From the cell containing the given text, extract its center point as (X, Y) coordinate. 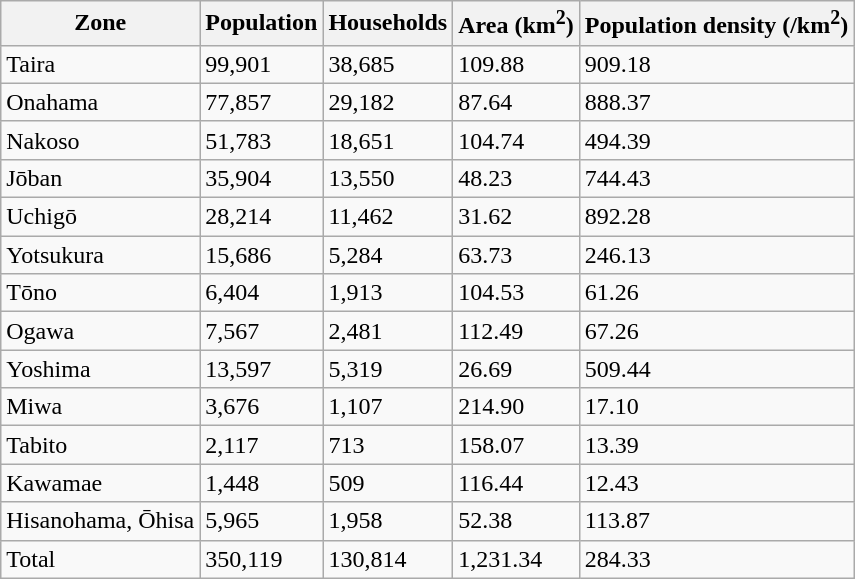
13,550 (388, 178)
1,107 (388, 407)
13.39 (716, 445)
28,214 (262, 217)
48.23 (516, 178)
713 (388, 445)
29,182 (388, 102)
Population density (/km2) (716, 24)
112.49 (516, 331)
1,913 (388, 293)
350,119 (262, 559)
5,319 (388, 369)
104.53 (516, 293)
Area (km2) (516, 24)
2,481 (388, 331)
17.10 (716, 407)
26.69 (516, 369)
109.88 (516, 64)
12.43 (716, 483)
5,965 (262, 521)
Tabito (100, 445)
Tōno (100, 293)
67.26 (716, 331)
Ogawa (100, 331)
Miwa (100, 407)
87.64 (516, 102)
7,567 (262, 331)
35,904 (262, 178)
Hisanohama, Ōhisa (100, 521)
13,597 (262, 369)
38,685 (388, 64)
509 (388, 483)
214.90 (516, 407)
Taira (100, 64)
Nakoso (100, 140)
1,958 (388, 521)
284.33 (716, 559)
130,814 (388, 559)
494.39 (716, 140)
15,686 (262, 255)
104.74 (516, 140)
77,857 (262, 102)
3,676 (262, 407)
888.37 (716, 102)
Households (388, 24)
1,448 (262, 483)
509.44 (716, 369)
116.44 (516, 483)
2,117 (262, 445)
158.07 (516, 445)
63.73 (516, 255)
1,231.34 (516, 559)
61.26 (716, 293)
5,284 (388, 255)
113.87 (716, 521)
Zone (100, 24)
909.18 (716, 64)
246.13 (716, 255)
11,462 (388, 217)
31.62 (516, 217)
Yoshima (100, 369)
52.38 (516, 521)
Kawamae (100, 483)
744.43 (716, 178)
Total (100, 559)
6,404 (262, 293)
Population (262, 24)
Uchigō (100, 217)
Yotsukura (100, 255)
99,901 (262, 64)
Jōban (100, 178)
Onahama (100, 102)
18,651 (388, 140)
892.28 (716, 217)
51,783 (262, 140)
